From the cell containing the given text, extract its center point as (x, y) coordinate. 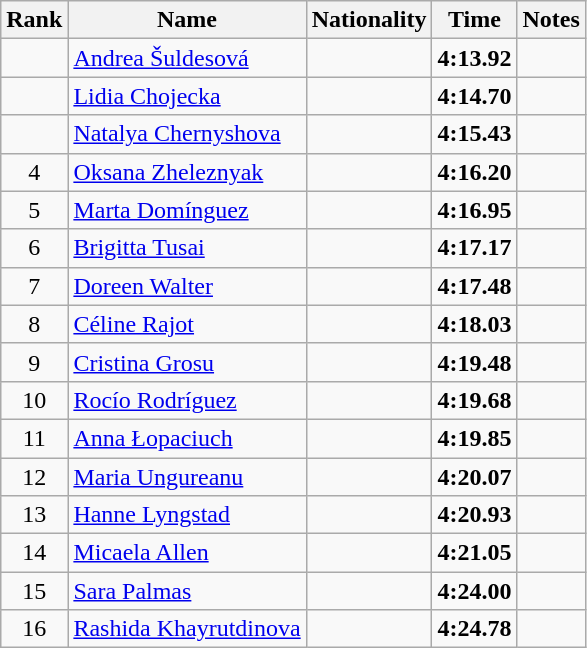
Cristina Grosu (187, 362)
Notes (551, 20)
Sara Palmas (187, 591)
16 (34, 629)
4:17.48 (474, 286)
Rocío Rodríguez (187, 400)
Anna Łopaciuch (187, 438)
Rank (34, 20)
Andrea Šuldesová (187, 58)
Maria Ungureanu (187, 477)
4:14.70 (474, 96)
4:17.17 (474, 248)
4:19.68 (474, 400)
Natalya Chernyshova (187, 134)
4:19.48 (474, 362)
Name (187, 20)
6 (34, 248)
Lidia Chojecka (187, 96)
Oksana Zheleznyak (187, 172)
Time (474, 20)
4:18.03 (474, 324)
8 (34, 324)
14 (34, 553)
Céline Rajot (187, 324)
11 (34, 438)
4:20.93 (474, 515)
Brigitta Tusai (187, 248)
4:24.78 (474, 629)
Micaela Allen (187, 553)
4:19.85 (474, 438)
Nationality (369, 20)
10 (34, 400)
4:21.05 (474, 553)
4:15.43 (474, 134)
Hanne Lyngstad (187, 515)
9 (34, 362)
Marta Domínguez (187, 210)
12 (34, 477)
4:16.20 (474, 172)
Rashida Khayrutdinova (187, 629)
7 (34, 286)
4:24.00 (474, 591)
4:13.92 (474, 58)
13 (34, 515)
Doreen Walter (187, 286)
15 (34, 591)
4:16.95 (474, 210)
5 (34, 210)
4 (34, 172)
4:20.07 (474, 477)
